Locate the cell with the specified text and output its (x, y) center coordinate. 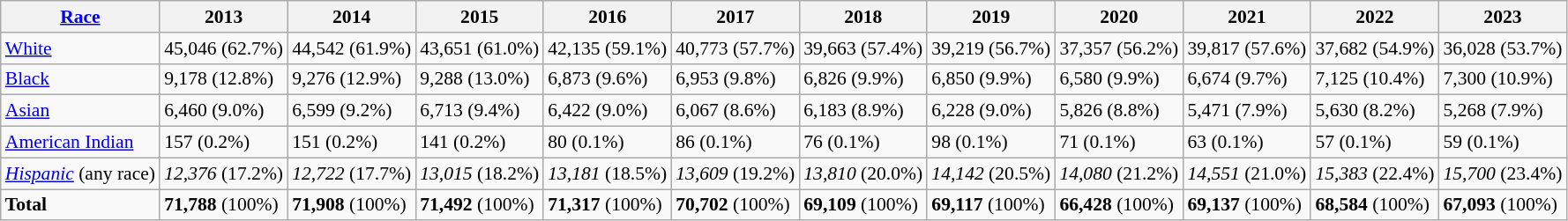
2020 (1118, 17)
2017 (735, 17)
2022 (1374, 17)
76 (0.1%) (862, 143)
6,850 (9.9%) (991, 79)
2014 (351, 17)
9,288 (13.0%) (480, 79)
157 (0.2%) (224, 143)
68,584 (100%) (1374, 205)
Total (80, 205)
70,702 (100%) (735, 205)
2016 (607, 17)
69,117 (100%) (991, 205)
14,551 (21.0%) (1247, 173)
2013 (224, 17)
36,028 (53.7%) (1503, 48)
6,067 (8.6%) (735, 111)
71,492 (100%) (480, 205)
40,773 (57.7%) (735, 48)
71 (0.1%) (1118, 143)
15,383 (22.4%) (1374, 173)
71,788 (100%) (224, 205)
45,046 (62.7%) (224, 48)
14,142 (20.5%) (991, 173)
13,015 (18.2%) (480, 173)
59 (0.1%) (1503, 143)
71,908 (100%) (351, 205)
151 (0.2%) (351, 143)
6,953 (9.8%) (735, 79)
141 (0.2%) (480, 143)
2019 (991, 17)
63 (0.1%) (1247, 143)
66,428 (100%) (1118, 205)
39,817 (57.6%) (1247, 48)
80 (0.1%) (607, 143)
67,093 (100%) (1503, 205)
Black (80, 79)
6,599 (9.2%) (351, 111)
5,268 (7.9%) (1503, 111)
13,609 (19.2%) (735, 173)
14,080 (21.2%) (1118, 173)
6,228 (9.0%) (991, 111)
6,826 (9.9%) (862, 79)
6,873 (9.6%) (607, 79)
44,542 (61.9%) (351, 48)
69,137 (100%) (1247, 205)
71,317 (100%) (607, 205)
2018 (862, 17)
5,471 (7.9%) (1247, 111)
7,125 (10.4%) (1374, 79)
White (80, 48)
37,357 (56.2%) (1118, 48)
9,178 (12.8%) (224, 79)
12,376 (17.2%) (224, 173)
2021 (1247, 17)
Asian (80, 111)
13,181 (18.5%) (607, 173)
57 (0.1%) (1374, 143)
98 (0.1%) (991, 143)
5,630 (8.2%) (1374, 111)
6,674 (9.7%) (1247, 79)
6,580 (9.9%) (1118, 79)
39,663 (57.4%) (862, 48)
Hispanic (any race) (80, 173)
39,219 (56.7%) (991, 48)
American Indian (80, 143)
12,722 (17.7%) (351, 173)
69,109 (100%) (862, 205)
15,700 (23.4%) (1503, 173)
Race (80, 17)
9,276 (12.9%) (351, 79)
86 (0.1%) (735, 143)
6,460 (9.0%) (224, 111)
6,183 (8.9%) (862, 111)
6,422 (9.0%) (607, 111)
5,826 (8.8%) (1118, 111)
6,713 (9.4%) (480, 111)
37,682 (54.9%) (1374, 48)
13,810 (20.0%) (862, 173)
43,651 (61.0%) (480, 48)
2023 (1503, 17)
7,300 (10.9%) (1503, 79)
42,135 (59.1%) (607, 48)
2015 (480, 17)
